For the text-containing cell, return its midpoint in (X, Y) coordinate format. 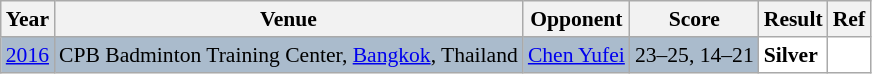
2016 (28, 55)
Venue (288, 19)
Ref (849, 19)
Result (794, 19)
Year (28, 19)
Opponent (576, 19)
Score (694, 19)
23–25, 14–21 (694, 55)
CPB Badminton Training Center, Bangkok, Thailand (288, 55)
Silver (794, 55)
Chen Yufei (576, 55)
